Locate the cell with the specified text and output its (x, y) center coordinate. 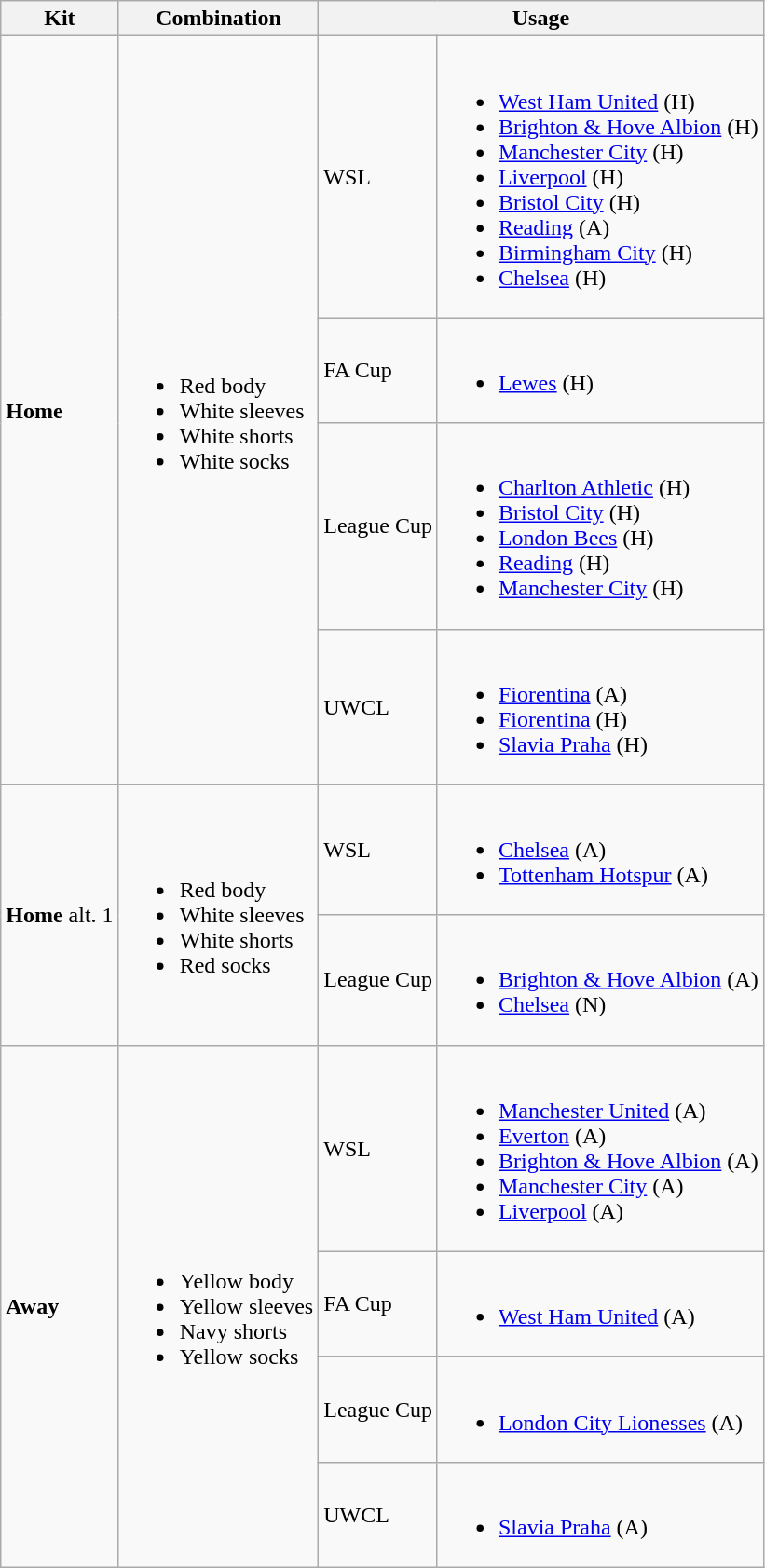
London City Lionesses (A) (600, 1409)
Kit (60, 19)
Brighton & Hove Albion (A)Chelsea (N) (600, 980)
Red bodyWhite sleevesWhite shortsRed socks (218, 915)
Lewes (H) (600, 371)
Charlton Athletic (H)Bristol City (H)London Bees (H)Reading (H)Manchester City (H) (600, 525)
Combination (218, 19)
Fiorentina (A)Fiorentina (H)Slavia Praha (H) (600, 706)
Chelsea (A)Tottenham Hotspur (A) (600, 850)
Manchester United (A)Everton (A)Brighton & Hove Albion (A)Manchester City (A)Liverpool (A) (600, 1148)
Slavia Praha (A) (600, 1515)
West Ham United (H)Brighton & Hove Albion (H)Manchester City (H)Liverpool (H)Bristol City (H)Reading (A)Birmingham City (H)Chelsea (H) (600, 177)
Away (60, 1306)
West Ham United (A) (600, 1304)
Home (60, 410)
Usage (540, 19)
Yellow bodyYellow sleevesNavy shortsYellow socks (218, 1306)
Home alt. 1 (60, 915)
Red bodyWhite sleevesWhite shortsWhite socks (218, 410)
